Return (X, Y) of the center of cell containing provided text 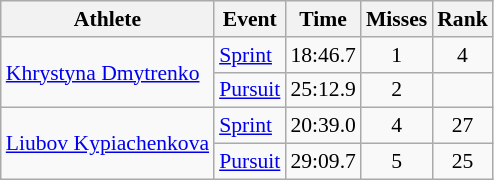
Rank (462, 19)
Event (250, 19)
2 (396, 90)
1 (396, 55)
20:39.0 (322, 126)
5 (396, 162)
Athlete (108, 19)
25:12.9 (322, 90)
29:09.7 (322, 162)
18:46.7 (322, 55)
Time (322, 19)
Liubov Kypiachenkova (108, 144)
Khrystyna Dmytrenko (108, 72)
27 (462, 126)
25 (462, 162)
Misses (396, 19)
